Return (x, y) of the center of cell containing provided text 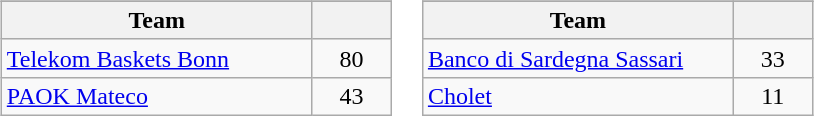
80 (352, 58)
33 (772, 58)
Telekom Baskets Bonn (156, 58)
PAOK Mateco (156, 96)
Cholet (578, 96)
Banco di Sardegna Sassari (578, 58)
43 (352, 96)
11 (772, 96)
